Scan for the cell matching the given text and deliver its [x, y] coordinate at center. 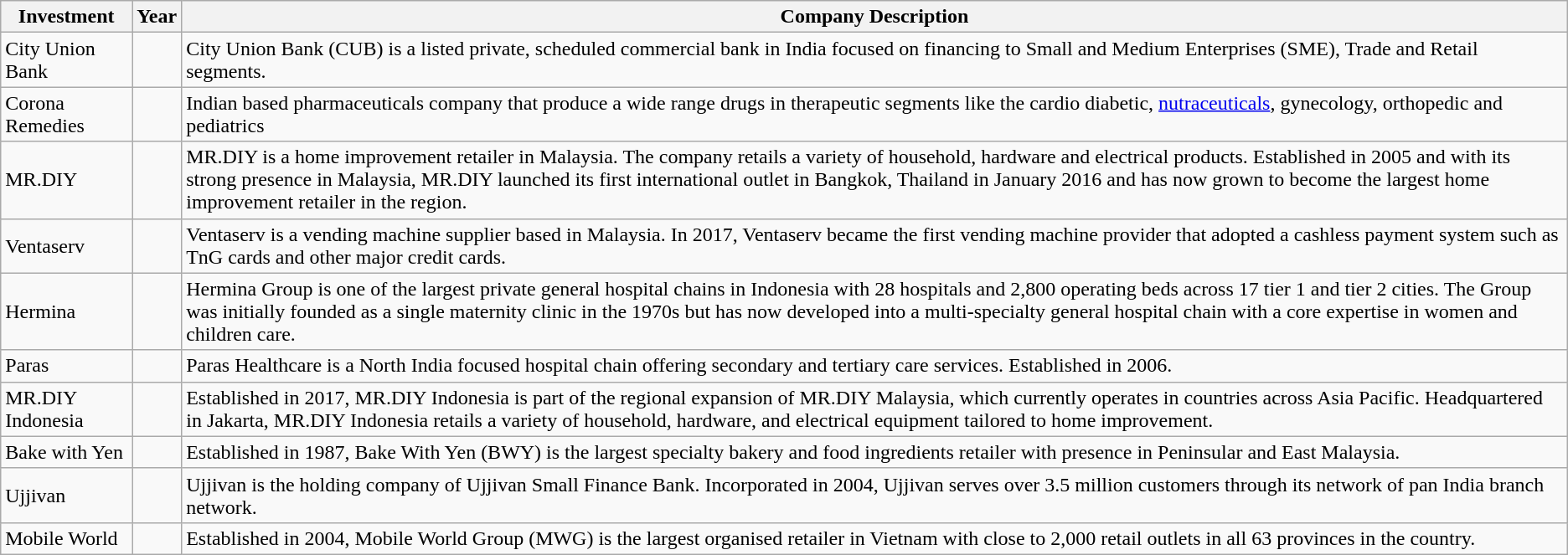
Hermina [67, 311]
Established in 1987, Bake With Yen (BWY) is the largest specialty bakery and food ingredients retailer with presence in Peninsular and East Malaysia. [874, 452]
Ujjivan [67, 496]
Paras [67, 366]
Bake with Yen [67, 452]
Mobile World [67, 538]
Company Description [874, 17]
MR.DIY [67, 180]
Paras Healthcare is a North India focused hospital chain offering secondary and tertiary care services. Established in 2006. [874, 366]
Ventaserv [67, 246]
MR.DIY Indonesia [67, 409]
Year [157, 17]
City Union Bank [67, 60]
Corona Remedies [67, 114]
Investment [67, 17]
